Detect which cell encompasses the target text, then output its [X, Y] center coordinate. 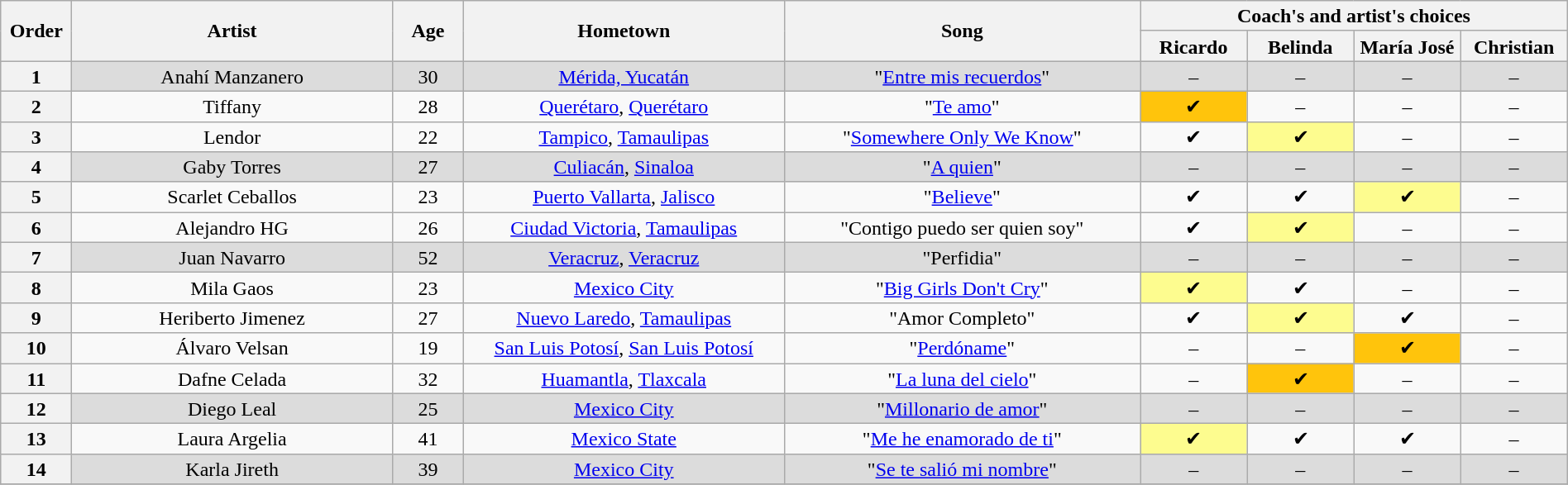
4 [36, 167]
52 [428, 258]
14 [36, 469]
"Somewhere Only We Know" [963, 137]
Huamantla, Tlaxcala [624, 378]
María José [1408, 46]
Laura Argelia [232, 440]
San Luis Potosí, San Luis Potosí [624, 349]
22 [428, 137]
Tiffany [232, 106]
Scarlet Ceballos [232, 197]
"Perfidia" [963, 258]
25 [428, 408]
"Amor Completo" [963, 317]
13 [36, 440]
10 [36, 349]
Artist [232, 31]
"Contigo puedo ser quien soy" [963, 228]
Álvaro Velsan [232, 349]
Order [36, 31]
"Se te salió mi nombre" [963, 469]
8 [36, 288]
Diego Leal [232, 408]
19 [428, 349]
Mila Gaos [232, 288]
Culiacán, Sinaloa [624, 167]
Anahí Manzanero [232, 76]
3 [36, 137]
2 [36, 106]
1 [36, 76]
11 [36, 378]
"Big Girls Don't Cry" [963, 288]
Nuevo Laredo, Tamaulipas [624, 317]
6 [36, 228]
"Me he enamorado de ti" [963, 440]
Ricardo [1194, 46]
Dafne Celada [232, 378]
Hometown [624, 31]
Heriberto Jimenez [232, 317]
Gaby Torres [232, 167]
Christian [1513, 46]
Lendor [232, 137]
Tampico, Tamaulipas [624, 137]
Mexico State [624, 440]
Karla Jireth [232, 469]
Ciudad Victoria, Tamaulipas [624, 228]
12 [36, 408]
39 [428, 469]
Age [428, 31]
Mérida, Yucatán [624, 76]
32 [428, 378]
9 [36, 317]
"A quien" [963, 167]
41 [428, 440]
5 [36, 197]
Coach's and artist's choices [1355, 17]
"Perdóname" [963, 349]
"Believe" [963, 197]
Belinda [1300, 46]
Alejandro HG [232, 228]
Querétaro, Querétaro [624, 106]
Puerto Vallarta, Jalisco [624, 197]
7 [36, 258]
30 [428, 76]
Veracruz, Veracruz [624, 258]
"La luna del cielo" [963, 378]
26 [428, 228]
28 [428, 106]
Juan Navarro [232, 258]
"Entre mis recuerdos" [963, 76]
"Millonario de amor" [963, 408]
Song [963, 31]
"Te amo" [963, 106]
